Provide the [X, Y] coordinate of the cell's center where the given text is located.  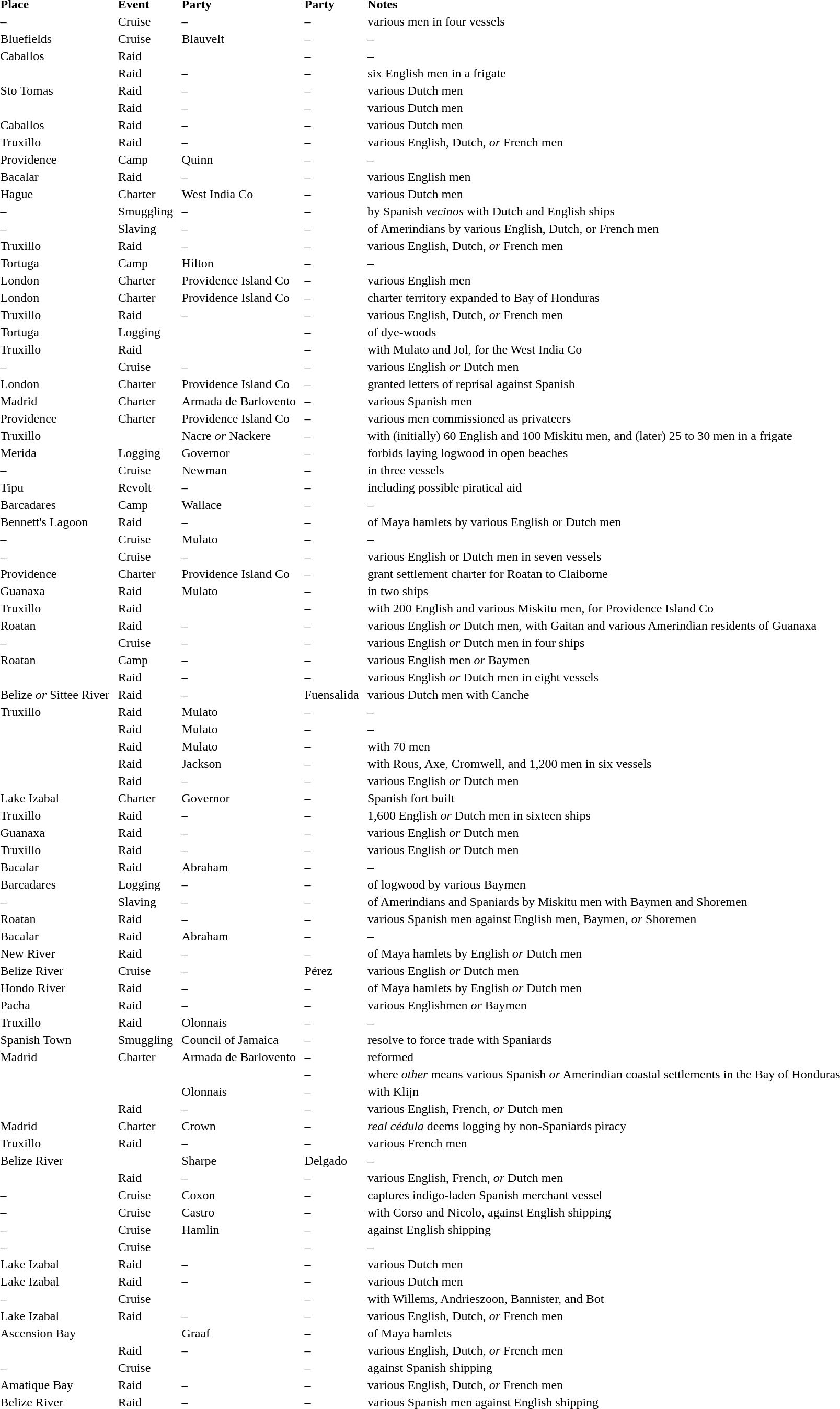
Coxon [236, 1195]
Hilton [236, 263]
Pérez [329, 971]
Newman [236, 470]
Hamlin [236, 1230]
Crown [236, 1126]
West India Co [236, 194]
Council of Jamaica [236, 1040]
Fuensalida [329, 695]
Nacre or Nackere [236, 436]
Wallace [236, 505]
Blauvelt [236, 39]
Castro [236, 1212]
Quinn [236, 160]
Graaf [236, 1333]
Delgado [329, 1161]
Jackson [236, 764]
Sharpe [236, 1161]
Revolt [143, 487]
